Return (x, y) of the center of cell containing provided text 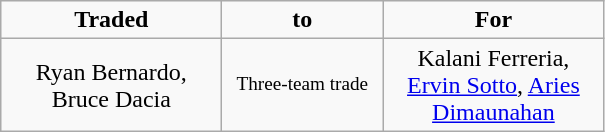
For (494, 20)
Traded (112, 20)
Three-team trade (302, 85)
Ryan Bernardo, Bruce Dacia (112, 85)
to (302, 20)
Kalani Ferreria, Ervin Sotto, Aries Dimaunahan (494, 85)
